For the text-containing cell, return its midpoint in (X, Y) coordinate format. 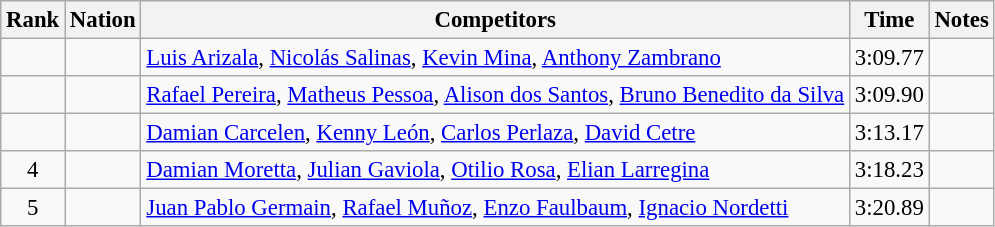
3:09.77 (890, 58)
Notes (962, 20)
Rank (33, 20)
Nation (103, 20)
Competitors (496, 20)
4 (33, 170)
Damian Carcelen, Kenny León, Carlos Perlaza, David Cetre (496, 133)
3:09.90 (890, 95)
5 (33, 208)
Luis Arizala, Nicolás Salinas, Kevin Mina, Anthony Zambrano (496, 58)
3:18.23 (890, 170)
3:13.17 (890, 133)
Damian Moretta, Julian Gaviola, Otilio Rosa, Elian Larregina (496, 170)
Juan Pablo Germain, Rafael Muñoz, Enzo Faulbaum, Ignacio Nordetti (496, 208)
Time (890, 20)
3:20.89 (890, 208)
Rafael Pereira, Matheus Pessoa, Alison dos Santos, Bruno Benedito da Silva (496, 95)
